Return the [X, Y] coordinate for the center point of the cell that contains the specified text.  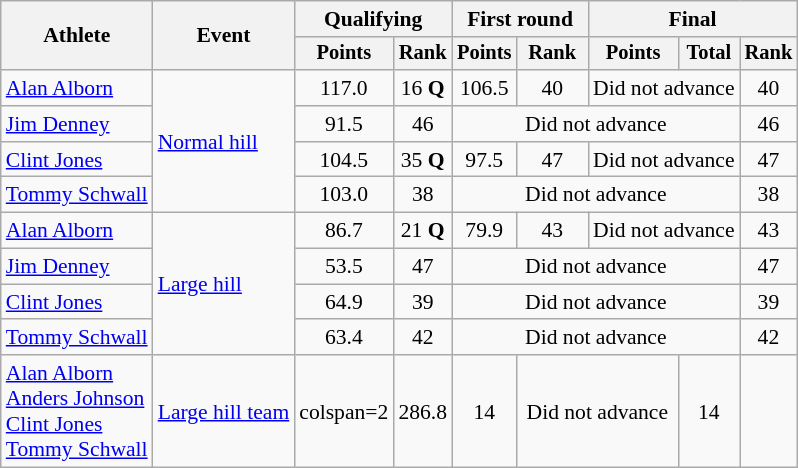
Event [224, 36]
103.0 [344, 195]
79.9 [484, 231]
16 Q [422, 88]
97.5 [484, 160]
91.5 [344, 124]
Final [692, 19]
Large hill [224, 284]
106.5 [484, 88]
Large hill team [224, 411]
First round [520, 19]
117.0 [344, 88]
Normal hill [224, 141]
35 Q [422, 160]
Qualifying [373, 19]
286.8 [422, 411]
86.7 [344, 231]
63.4 [344, 338]
Athlete [77, 36]
21 Q [422, 231]
colspan=2 [344, 411]
64.9 [344, 302]
Total [708, 54]
Alan AlbornAnders JohnsonClint JonesTommy Schwall [77, 411]
104.5 [344, 160]
53.5 [344, 267]
